Detect which cell encompasses the target text, then output its (X, Y) center coordinate. 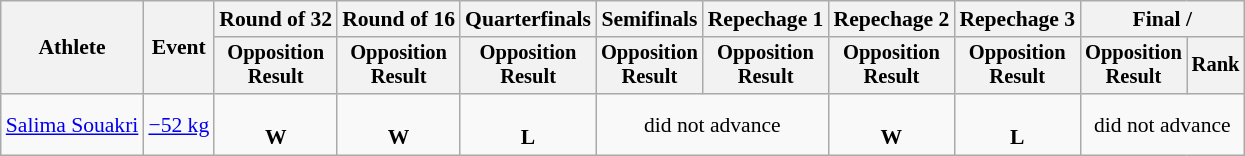
Round of 16 (398, 19)
Event (178, 48)
Round of 32 (276, 19)
Athlete (72, 48)
Rank (1216, 66)
−52 kg (178, 124)
Salima Souakri (72, 124)
Repechage 3 (1017, 19)
Quarterfinals (528, 19)
Final / (1162, 19)
Semifinals (650, 19)
Repechage 1 (766, 19)
Repechage 2 (891, 19)
